Locate the cell with the specified text and output its [x, y] center coordinate. 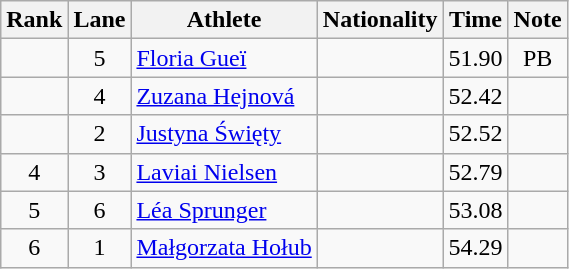
Léa Sprunger [224, 210]
Rank [34, 20]
52.79 [476, 172]
51.90 [476, 58]
Time [476, 20]
52.52 [476, 134]
Lane [100, 20]
Nationality [380, 20]
53.08 [476, 210]
Justyna Święty [224, 134]
1 [100, 248]
Zuzana Hejnová [224, 96]
PB [538, 58]
2 [100, 134]
3 [100, 172]
Małgorzata Hołub [224, 248]
54.29 [476, 248]
Athlete [224, 20]
Note [538, 20]
Laviai Nielsen [224, 172]
Floria Gueï [224, 58]
52.42 [476, 96]
